Detect which cell encompasses the target text, then output its (X, Y) center coordinate. 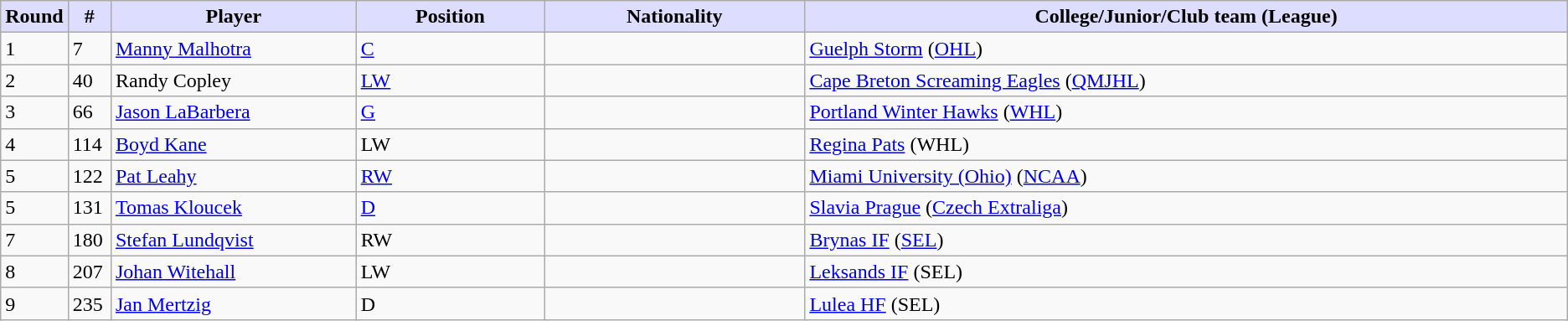
Position (450, 17)
Nationality (675, 17)
Slavia Prague (Czech Extraliga) (1186, 208)
G (450, 112)
131 (89, 208)
Randy Copley (233, 80)
9 (34, 303)
180 (89, 240)
Guelph Storm (OHL) (1186, 49)
Cape Breton Screaming Eagles (QMJHL) (1186, 80)
# (89, 17)
66 (89, 112)
Lulea HF (SEL) (1186, 303)
Leksands IF (SEL) (1186, 272)
C (450, 49)
Player (233, 17)
Miami University (Ohio) (NCAA) (1186, 176)
235 (89, 303)
College/Junior/Club team (League) (1186, 17)
Tomas Kloucek (233, 208)
8 (34, 272)
Jan Mertzig (233, 303)
3 (34, 112)
40 (89, 80)
Portland Winter Hawks (WHL) (1186, 112)
Boyd Kane (233, 144)
Manny Malhotra (233, 49)
Regina Pats (WHL) (1186, 144)
Johan Witehall (233, 272)
1 (34, 49)
2 (34, 80)
Stefan Lundqvist (233, 240)
4 (34, 144)
Jason LaBarbera (233, 112)
122 (89, 176)
207 (89, 272)
114 (89, 144)
Pat Leahy (233, 176)
Brynas IF (SEL) (1186, 240)
Round (34, 17)
